Return [X, Y] of the center of cell containing provided text 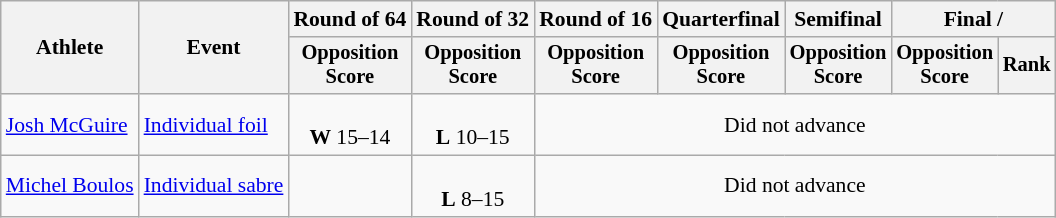
Rank [1027, 66]
Individual sabre [214, 186]
Round of 32 [472, 19]
Semifinal [838, 19]
L 10–15 [472, 124]
Individual foil [214, 124]
Josh McGuire [70, 124]
L 8–15 [472, 186]
W 15–14 [350, 124]
Athlete [70, 48]
Round of 64 [350, 19]
Final / [973, 19]
Quarterfinal [721, 19]
Event [214, 48]
Michel Boulos [70, 186]
Round of 16 [596, 19]
